Return the (x, y) coordinate for the center point of the cell that contains the specified text.  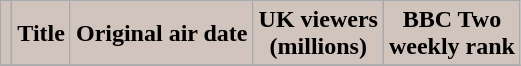
BBC Twoweekly rank (452, 34)
Title (42, 34)
UK viewers(millions) (318, 34)
Original air date (162, 34)
